Find where the given text appears and provide that cell's center as [x, y] coordinate. 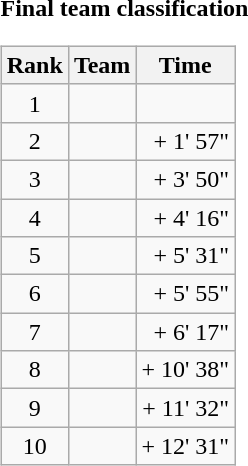
Rank [34, 65]
+ 4' 16" [186, 217]
9 [34, 408]
Team [102, 65]
10 [34, 446]
6 [34, 294]
+ 1' 57" [186, 141]
5 [34, 256]
+ 3' 50" [186, 179]
2 [34, 141]
Time [186, 65]
8 [34, 370]
+ 5' 31" [186, 256]
1 [34, 103]
+ 5' 55" [186, 294]
3 [34, 179]
+ 11' 32" [186, 408]
7 [34, 332]
+ 12' 31" [186, 446]
4 [34, 217]
+ 6' 17" [186, 332]
+ 10' 38" [186, 370]
